Detect which cell encompasses the target text, then output its [X, Y] center coordinate. 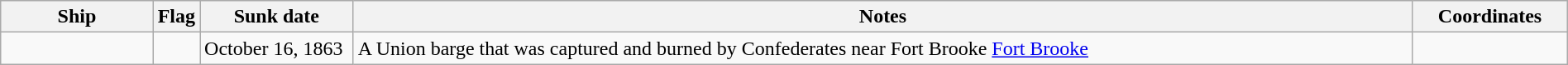
Sunk date [277, 17]
October 16, 1863 [277, 48]
Flag [176, 17]
Ship [77, 17]
Coordinates [1490, 17]
Notes [883, 17]
A Union barge that was captured and burned by Confederates near Fort Brooke Fort Brooke [883, 48]
